Scan for the cell matching the given text and deliver its (X, Y) coordinate at center. 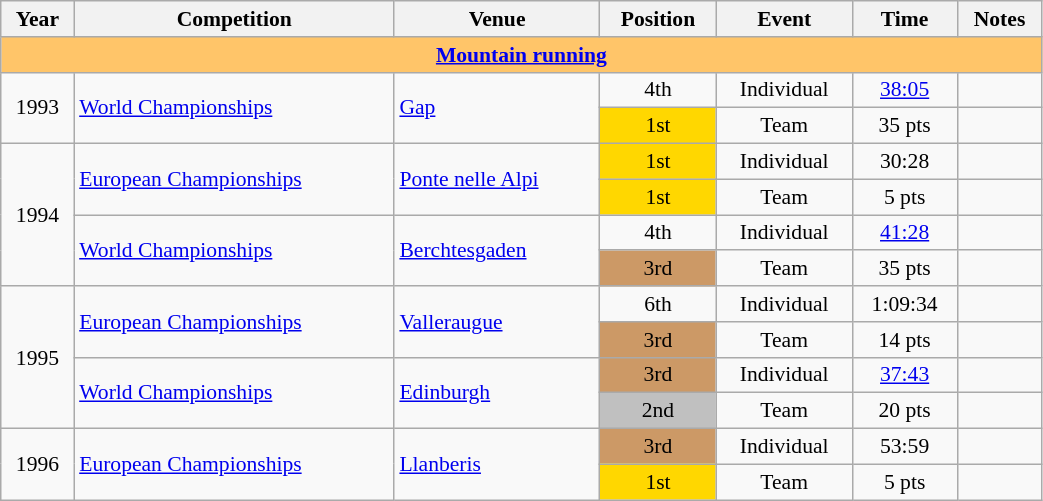
6th (658, 304)
Competition (234, 19)
Venue (496, 19)
41:28 (904, 233)
Event (784, 19)
Mountain running (522, 55)
1996 (38, 464)
Position (658, 19)
2nd (658, 411)
1995 (38, 357)
20 pts (904, 411)
Gap (496, 108)
1993 (38, 108)
38:05 (904, 90)
Notes (1000, 19)
Ponte nelle Alpi (496, 180)
Time (904, 19)
37:43 (904, 375)
14 pts (904, 340)
30:28 (904, 162)
1:09:34 (904, 304)
1994 (38, 215)
Berchtesgaden (496, 250)
53:59 (904, 447)
Valleraugue (496, 322)
Year (38, 19)
Edinburgh (496, 392)
Llanberis (496, 464)
